From the cell containing the given text, extract its center point as (X, Y) coordinate. 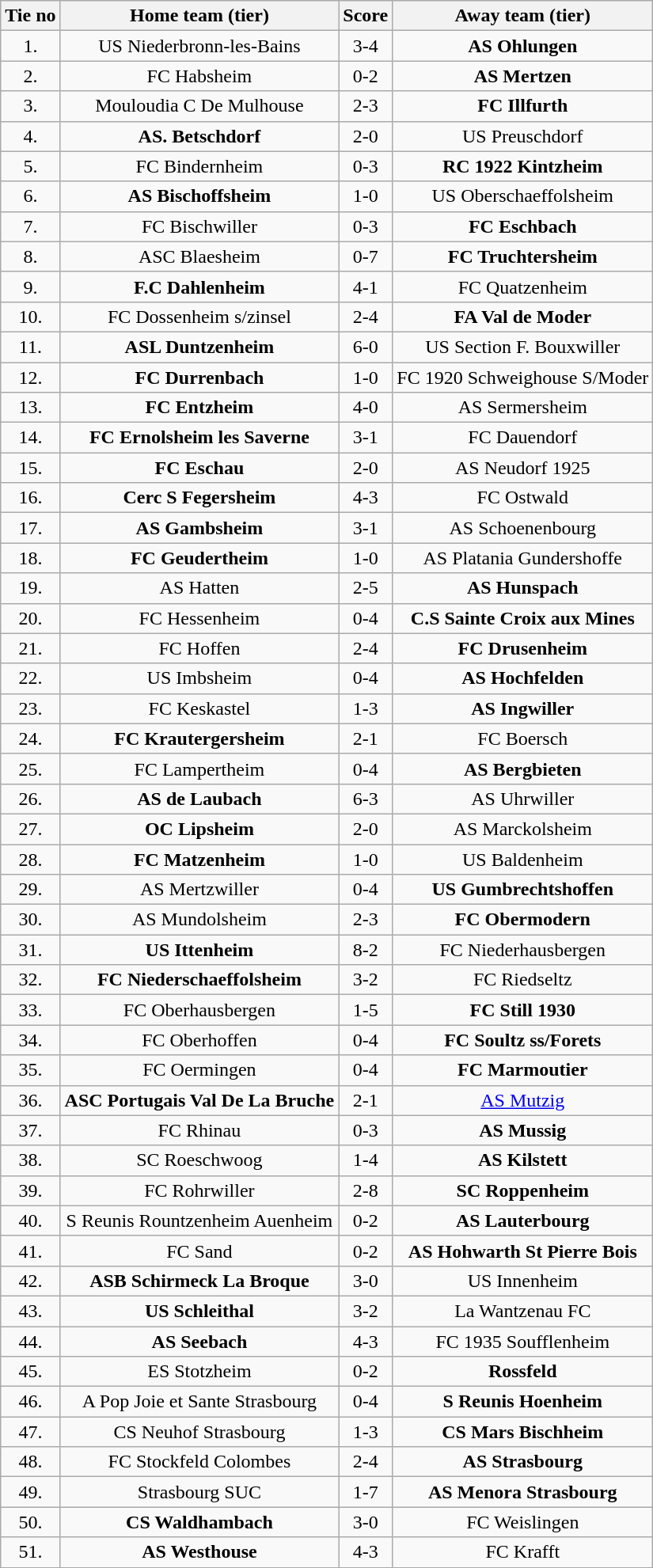
FC Obermodern (522, 920)
3-4 (366, 46)
2-5 (366, 588)
35. (30, 1070)
S Reunis Rountzenheim Auenheim (199, 1221)
FC Habsheim (199, 76)
FC Entzheim (199, 408)
36. (30, 1100)
AS Mertzwiller (199, 890)
15. (30, 468)
FC 1935 Soufflenheim (522, 1342)
SC Roppenheim (522, 1190)
FC Sand (199, 1251)
FC Niederhausbergen (522, 950)
AS Mussig (522, 1130)
FC Geudertheim (199, 558)
FC Eschbach (522, 226)
29. (30, 890)
AS. Betschdorf (199, 136)
AS Strasbourg (522, 1462)
ASC Blaesheim (199, 256)
US Schleithal (199, 1311)
7. (30, 226)
FC Truchtersheim (522, 256)
FC Quatzenheim (522, 287)
FC Still 1930 (522, 1010)
AS Hochfelden (522, 678)
AS Menora Strasbourg (522, 1492)
43. (30, 1311)
FC Drusenheim (522, 648)
FC Krafft (522, 1552)
AS Neudorf 1925 (522, 468)
8. (30, 256)
AS Ingwiller (522, 708)
51. (30, 1552)
FC Durrenbach (199, 378)
13. (30, 408)
17. (30, 528)
Mouloudia C De Mulhouse (199, 106)
19. (30, 588)
CS Neuhof Strasbourg (199, 1432)
A Pop Joie et Sante Strasbourg (199, 1402)
AS Lauterbourg (522, 1221)
OC Lipsheim (199, 829)
CS Mars Bischheim (522, 1432)
AS Hohwarth St Pierre Bois (522, 1251)
30. (30, 920)
24. (30, 738)
AS Hatten (199, 588)
La Wantzenau FC (522, 1311)
49. (30, 1492)
34. (30, 1040)
18. (30, 558)
FC Bindernheim (199, 166)
FC Bischwiller (199, 226)
AS Mutzig (522, 1100)
US Imbsheim (199, 678)
42. (30, 1281)
16. (30, 498)
41. (30, 1251)
23. (30, 708)
AS Mertzen (522, 76)
AS Kilstett (522, 1160)
Score (366, 16)
1-4 (366, 1160)
US Section F. Bouxwiller (522, 347)
21. (30, 648)
FC Weislingen (522, 1522)
10. (30, 317)
28. (30, 859)
27. (30, 829)
FC Hessenheim (199, 618)
ASL Duntzenheim (199, 347)
32. (30, 980)
0-7 (366, 256)
ASB Schirmeck La Broque (199, 1281)
FC 1920 Schweighouse S/Moder (522, 378)
9. (30, 287)
FC Dossenheim s/zinsel (199, 317)
2-8 (366, 1190)
4-0 (366, 408)
Away team (tier) (522, 16)
CS Waldhambach (199, 1522)
F.C Dahlenheim (199, 287)
37. (30, 1130)
US Preuschdorf (522, 136)
AS Schoenenbourg (522, 528)
FC Krautergersheim (199, 738)
S Reunis Hoenheim (522, 1402)
FC Stockfeld Colombes (199, 1462)
FC Ostwald (522, 498)
45. (30, 1372)
2. (30, 76)
AS Hunspach (522, 588)
AS Sermersheim (522, 408)
US Gumbrechtshoffen (522, 890)
6-3 (366, 799)
AS Ohlungen (522, 46)
FC Keskastel (199, 708)
ASC Portugais Val De La Bruche (199, 1100)
25. (30, 769)
US Oberschaeffolsheim (522, 196)
FC Ernolsheim les Saverne (199, 438)
4-1 (366, 287)
AS Bergbieten (522, 769)
SC Roeschwoog (199, 1160)
1. (30, 46)
14. (30, 438)
6-0 (366, 347)
FC Riedseltz (522, 980)
ES Stotzheim (199, 1372)
FC Eschau (199, 468)
AS Seebach (199, 1342)
39. (30, 1190)
40. (30, 1221)
FC Niederschaeffolsheim (199, 980)
US Innenheim (522, 1281)
FC Soultz ss/Forets (522, 1040)
FC Rohrwiller (199, 1190)
1-7 (366, 1492)
Rossfeld (522, 1372)
12. (30, 378)
FC Illfurth (522, 106)
FC Dauendorf (522, 438)
5. (30, 166)
38. (30, 1160)
3. (30, 106)
AS Bischoffsheim (199, 196)
FC Matzenheim (199, 859)
US Niederbronn-les-Bains (199, 46)
AS Marckolsheim (522, 829)
C.S Sainte Croix aux Mines (522, 618)
FC Oberhoffen (199, 1040)
AS Platania Gundershoffe (522, 558)
FC Oberhausbergen (199, 1010)
US Baldenheim (522, 859)
AS Uhrwiller (522, 799)
FC Boersch (522, 738)
Home team (tier) (199, 16)
44. (30, 1342)
AS Westhouse (199, 1552)
Tie no (30, 16)
50. (30, 1522)
FC Lampertheim (199, 769)
AS Gambsheim (199, 528)
FA Val de Moder (522, 317)
20. (30, 618)
FC Marmoutier (522, 1070)
11. (30, 347)
6. (30, 196)
FC Hoffen (199, 648)
46. (30, 1402)
FC Rhinau (199, 1130)
31. (30, 950)
4. (30, 136)
26. (30, 799)
Strasbourg SUC (199, 1492)
FC Oermingen (199, 1070)
AS Mundolsheim (199, 920)
8-2 (366, 950)
47. (30, 1432)
22. (30, 678)
Cerc S Fegersheim (199, 498)
33. (30, 1010)
48. (30, 1462)
AS de Laubach (199, 799)
1-5 (366, 1010)
US Ittenheim (199, 950)
RC 1922 Kintzheim (522, 166)
